Find where the given text appears and provide that cell's center as (x, y) coordinate. 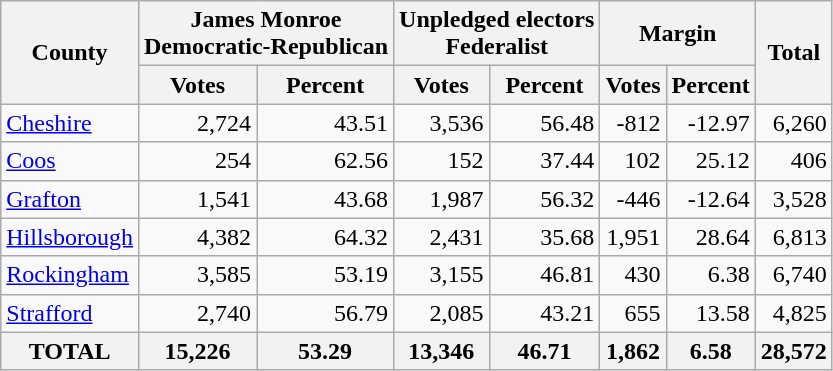
53.29 (326, 351)
3,155 (442, 275)
2,724 (197, 123)
152 (442, 161)
Rockingham (70, 275)
Hillsborough (70, 237)
6,813 (794, 237)
406 (794, 161)
254 (197, 161)
13,346 (442, 351)
53.19 (326, 275)
43.51 (326, 123)
46.71 (544, 351)
6,260 (794, 123)
James MonroeDemocratic-Republican (266, 34)
43.21 (544, 313)
102 (633, 161)
2,431 (442, 237)
15,226 (197, 351)
46.81 (544, 275)
3,536 (442, 123)
1,862 (633, 351)
2,085 (442, 313)
Unpledged electorsFederalist (497, 34)
56.32 (544, 199)
County (70, 52)
-12.64 (710, 199)
62.56 (326, 161)
25.12 (710, 161)
Coos (70, 161)
28.64 (710, 237)
2,740 (197, 313)
Cheshire (70, 123)
6.38 (710, 275)
43.68 (326, 199)
64.32 (326, 237)
Grafton (70, 199)
4,825 (794, 313)
35.68 (544, 237)
Margin (678, 34)
-446 (633, 199)
655 (633, 313)
-12.97 (710, 123)
6,740 (794, 275)
430 (633, 275)
TOTAL (70, 351)
1,541 (197, 199)
13.58 (710, 313)
3,585 (197, 275)
37.44 (544, 161)
28,572 (794, 351)
1,987 (442, 199)
3,528 (794, 199)
Total (794, 52)
6.58 (710, 351)
Strafford (70, 313)
-812 (633, 123)
1,951 (633, 237)
4,382 (197, 237)
56.79 (326, 313)
56.48 (544, 123)
